Output the [x, y] coordinate of the center of the cell containing the given text.  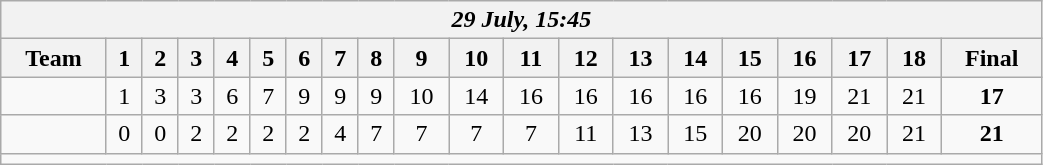
5 [268, 58]
Team [54, 58]
Final [992, 58]
19 [804, 96]
8 [376, 58]
18 [914, 58]
12 [586, 58]
29 July, 15:45 [522, 20]
